Capture the cell that displays the provided text and extract its [X, Y] central coordinate. 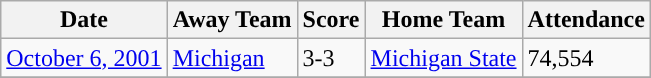
October 6, 2001 [84, 58]
Away Team [232, 20]
Score [331, 20]
Michigan State [444, 58]
Michigan [232, 58]
Attendance [586, 20]
Home Team [444, 20]
74,554 [586, 58]
3-3 [331, 58]
Date [84, 20]
